Return [X, Y] of the center of cell containing provided text 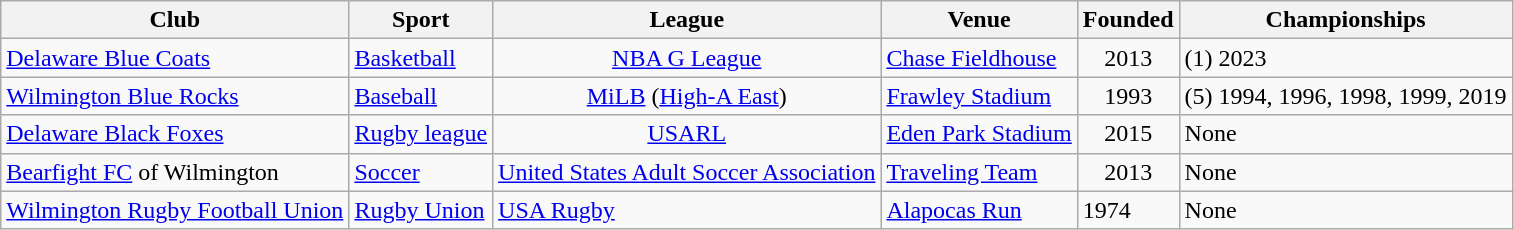
Traveling Team [979, 172]
Basketball [421, 58]
Founded [1128, 20]
Chase Fieldhouse [979, 58]
Frawley Stadium [979, 96]
Baseball [421, 96]
USA Rugby [687, 210]
Club [175, 20]
League [687, 20]
Wilmington Rugby Football Union [175, 210]
NBA G League [687, 58]
Alapocas Run [979, 210]
Eden Park Stadium [979, 134]
Rugby league [421, 134]
United States Adult Soccer Association [687, 172]
Sport [421, 20]
2015 [1128, 134]
Rugby Union [421, 210]
Bearfight FC of Wilmington [175, 172]
Championships [1346, 20]
MiLB (High-A East) [687, 96]
Soccer [421, 172]
1974 [1128, 210]
Venue [979, 20]
(1) 2023 [1346, 58]
Wilmington Blue Rocks [175, 96]
USARL [687, 134]
Delaware Black Foxes [175, 134]
Delaware Blue Coats [175, 58]
1993 [1128, 96]
(5) 1994, 1996, 1998, 1999, 2019 [1346, 96]
